Identify which cell holds the provided text, then report its [x, y] central coordinate. 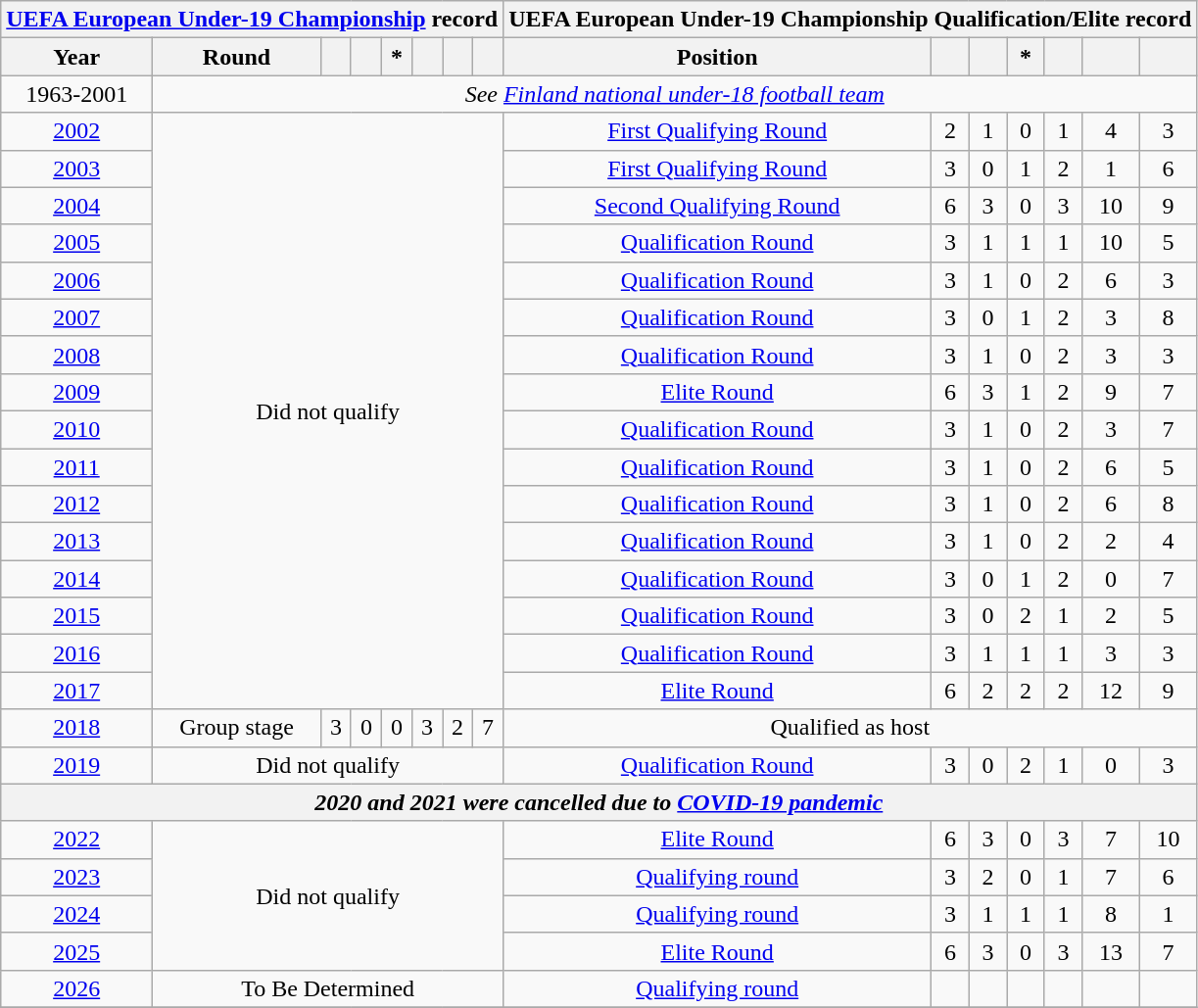
2009 [76, 392]
Position [717, 57]
2020 and 2021 were cancelled due to COVID-19 pandemic [599, 802]
2012 [76, 504]
2023 [76, 877]
UEFA European Under-19 Championship record [253, 20]
2006 [76, 280]
2015 [76, 616]
2019 [76, 765]
2007 [76, 317]
13 [1111, 951]
2002 [76, 131]
Year [76, 57]
2003 [76, 168]
12 [1111, 691]
See Finland national under-18 football team [675, 94]
Qualified as host [850, 728]
2010 [76, 429]
Group stage [237, 728]
1963-2001 [76, 94]
2018 [76, 728]
2004 [76, 206]
2011 [76, 467]
2017 [76, 691]
To Be Determined [328, 988]
2014 [76, 579]
2025 [76, 951]
2005 [76, 243]
UEFA European Under-19 Championship Qualification/Elite record [850, 20]
2016 [76, 653]
Round [237, 57]
2013 [76, 542]
2022 [76, 840]
2008 [76, 355]
2024 [76, 914]
Second Qualifying Round [717, 206]
2026 [76, 988]
